Provide the (x, y) coordinate of the cell's center where the given text is located.  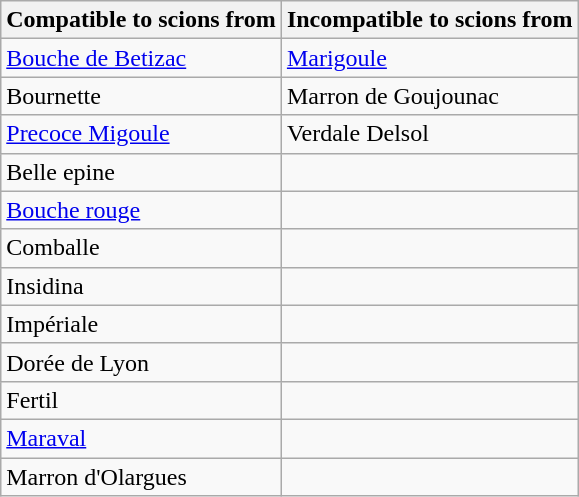
Marron d'Olargues (142, 477)
Marigoule (430, 58)
Precoce Migoule (142, 134)
Incompatible to scions from (430, 20)
Maraval (142, 438)
Bournette (142, 96)
Verdale Delsol (430, 134)
Bouche rouge (142, 210)
Impériale (142, 324)
Belle epine (142, 172)
Marron de Goujounac (430, 96)
Compatible to scions from (142, 20)
Bouche de Betizac (142, 58)
Insidina (142, 286)
Dorée de Lyon (142, 362)
Comballe (142, 248)
Fertil (142, 400)
